For the text-containing cell, return its midpoint in (x, y) coordinate format. 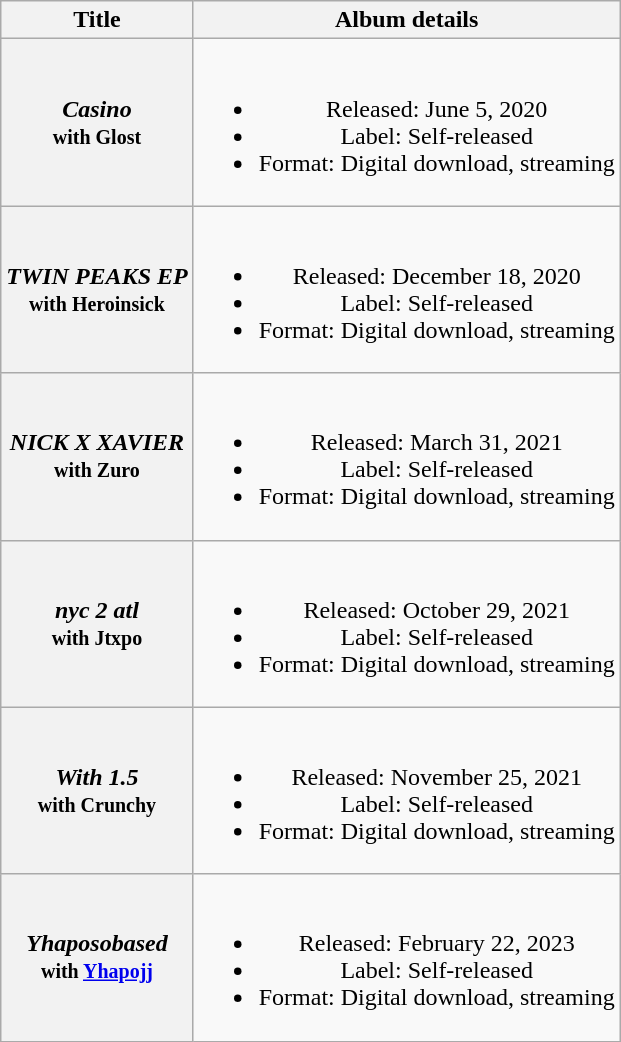
TWIN PEAKS EPwith Heroinsick (97, 290)
Yhaposobasedwith Yhapojj (97, 958)
Released: November 25, 2021Label: Self-releasedFormat: Digital download, streaming (406, 790)
Released: March 31, 2021Label: Self-releasedFormat: Digital download, streaming (406, 456)
Album details (406, 20)
Released: June 5, 2020Label: Self-releasedFormat: Digital download, streaming (406, 122)
Title (97, 20)
Released: February 22, 2023Label: Self-releasedFormat: Digital download, streaming (406, 958)
With 1.5with Crunchy (97, 790)
Released: October 29, 2021Label: Self-releasedFormat: Digital download, streaming (406, 624)
Casinowith Glost (97, 122)
NICK X XAVIERwith Zuro (97, 456)
nyc 2 atlwith Jtxpo (97, 624)
Released: December 18, 2020Label: Self-releasedFormat: Digital download, streaming (406, 290)
